For the text-containing cell, return its midpoint in [x, y] coordinate format. 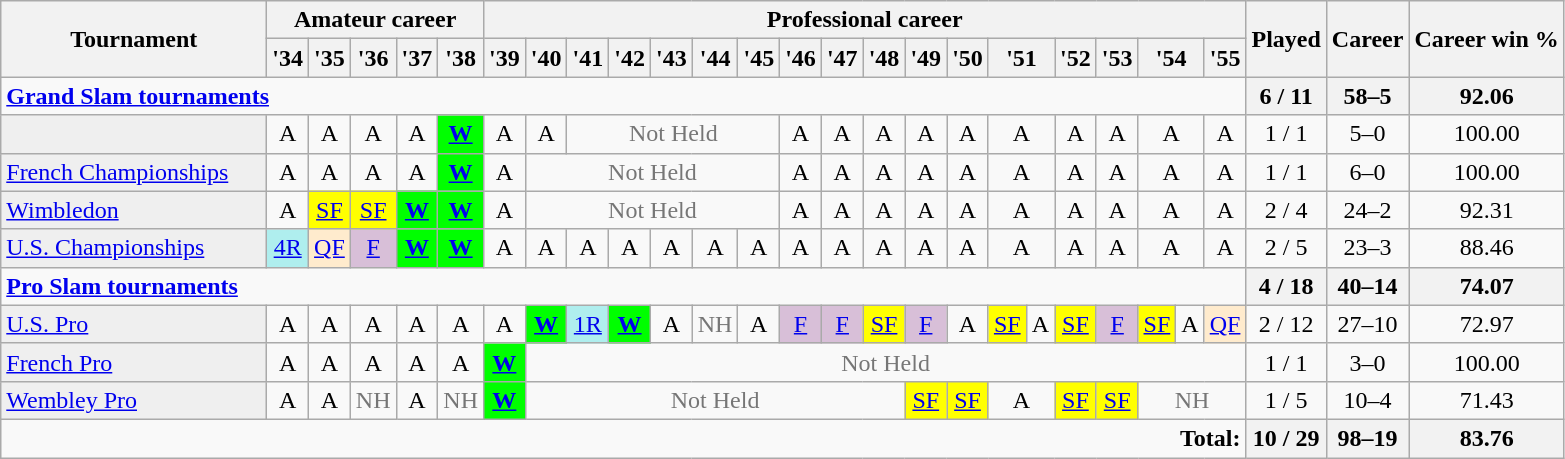
Total: [624, 438]
92.06 [1486, 96]
'53 [1117, 58]
Career win % [1486, 39]
10–4 [1368, 400]
'49 [926, 58]
'42 [630, 58]
'36 [373, 58]
24–2 [1368, 210]
2 / 5 [1286, 248]
'54 [1171, 58]
U.S. Pro [134, 324]
3–0 [1368, 362]
74.07 [1486, 286]
Professional career [864, 20]
Career [1368, 39]
6–0 [1368, 172]
Wimbledon [134, 210]
4R [288, 248]
98–19 [1368, 438]
'40 [546, 58]
71.43 [1486, 400]
U.S. Championships [134, 248]
Wembley Pro [134, 400]
1 / 5 [1286, 400]
'55 [1225, 58]
Pro Slam tournaments [624, 286]
Played [1286, 39]
2 / 12 [1286, 324]
'44 [715, 58]
4 / 18 [1286, 286]
83.76 [1486, 438]
'34 [288, 58]
'38 [461, 58]
72.97 [1486, 324]
'51 [1021, 58]
10 / 29 [1286, 438]
'50 [968, 58]
'35 [330, 58]
92.31 [1486, 210]
'47 [842, 58]
'39 [504, 58]
'46 [801, 58]
'45 [759, 58]
23–3 [1368, 248]
Amateur career [376, 20]
5–0 [1368, 134]
1R [588, 324]
French Championships [134, 172]
27–10 [1368, 324]
'48 [884, 58]
58–5 [1368, 96]
Tournament [134, 39]
French Pro [134, 362]
Grand Slam tournaments [624, 96]
2 / 4 [1286, 210]
'41 [588, 58]
'43 [671, 58]
6 / 11 [1286, 96]
'37 [417, 58]
88.46 [1486, 248]
40–14 [1368, 286]
'52 [1076, 58]
